Find where the given text appears and provide that cell's center as (X, Y) coordinate. 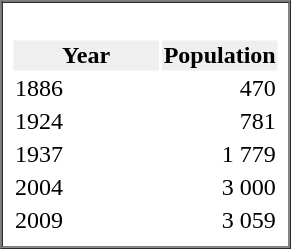
Year Population 1886 470 1924 781 1937 1 779 2004 3 000 2009 3 059 (146, 125)
3 059 (220, 221)
3 000 (220, 187)
Population (220, 55)
1886 (87, 89)
2004 (87, 187)
Year (87, 55)
2009 (87, 221)
470 (220, 89)
781 (220, 121)
1937 (87, 155)
1924 (87, 121)
1 779 (220, 155)
